Locate the cell with the specified text and output its [x, y] center coordinate. 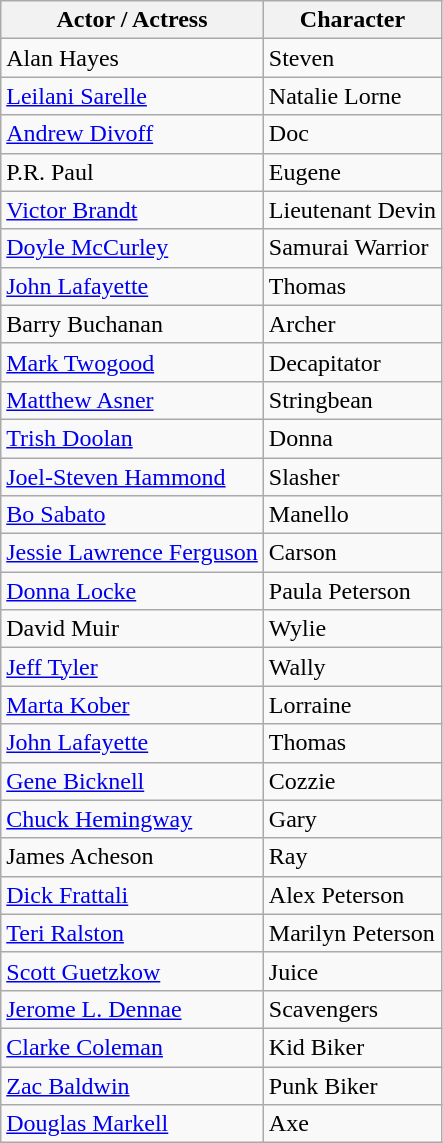
P.R. Paul [132, 172]
Donna [352, 438]
Scott Guetzkow [132, 971]
Dick Frattali [132, 895]
Ray [352, 857]
Gene Bicknell [132, 781]
Victor Brandt [132, 210]
Donna Locke [132, 591]
Eugene [352, 172]
Archer [352, 324]
Leilani Sarelle [132, 96]
Wylie [352, 629]
Lieutenant Devin [352, 210]
Trish Doolan [132, 438]
Douglas Markell [132, 1124]
Bo Sabato [132, 515]
Marta Kober [132, 705]
Kid Biker [352, 1047]
Actor / Actress [132, 20]
Manello [352, 515]
Axe [352, 1124]
Clarke Coleman [132, 1047]
Jessie Lawrence Ferguson [132, 553]
Jeff Tyler [132, 667]
Marilyn Peterson [352, 933]
Lorraine [352, 705]
Character [352, 20]
Punk Biker [352, 1085]
David Muir [132, 629]
James Acheson [132, 857]
Joel-Steven Hammond [132, 477]
Alan Hayes [132, 58]
Scavengers [352, 1009]
Steven [352, 58]
Decapitator [352, 362]
Andrew Divoff [132, 134]
Doyle McCurley [132, 248]
Carson [352, 553]
Slasher [352, 477]
Cozzie [352, 781]
Zac Baldwin [132, 1085]
Matthew Asner [132, 400]
Barry Buchanan [132, 324]
Alex Peterson [352, 895]
Jerome L. Dennae [132, 1009]
Juice [352, 971]
Teri Ralston [132, 933]
Wally [352, 667]
Doc [352, 134]
Samurai Warrior [352, 248]
Stringbean [352, 400]
Paula Peterson [352, 591]
Natalie Lorne [352, 96]
Mark Twogood [132, 362]
Gary [352, 819]
Chuck Hemingway [132, 819]
